Extract the [X, Y] coordinate from the center of the cell holding the provided text.  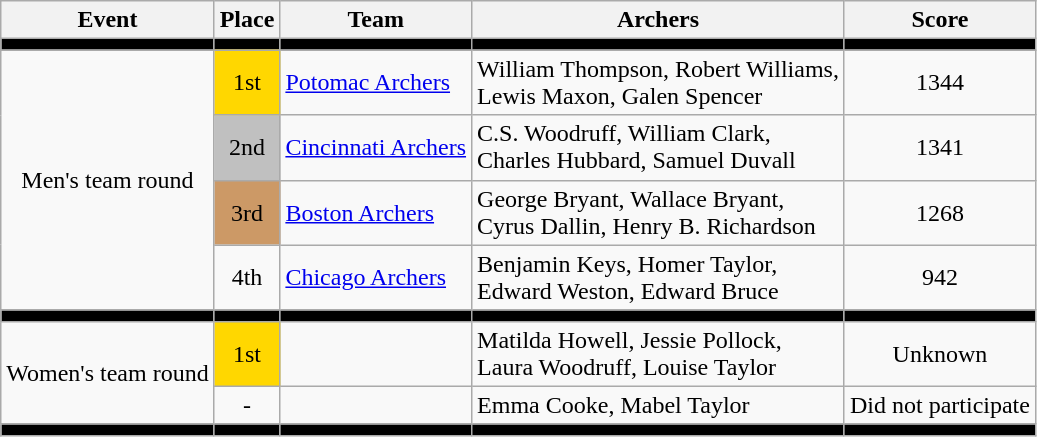
Unknown [940, 354]
Did not participate [940, 405]
Chicago Archers [376, 278]
Team [376, 20]
4th [247, 278]
Men's team round [108, 180]
Event [108, 20]
Cincinnati Archers [376, 148]
Place [247, 20]
1344 [940, 82]
2nd [247, 148]
Benjamin Keys, Homer Taylor, Edward Weston, Edward Bruce [658, 278]
1268 [940, 212]
Archers [658, 20]
Women's team round [108, 372]
942 [940, 278]
Boston Archers [376, 212]
Emma Cooke, Mabel Taylor [658, 405]
Score [940, 20]
3rd [247, 212]
William Thompson, Robert Williams, Lewis Maxon, Galen Spencer [658, 82]
Matilda Howell, Jessie Pollock, Laura Woodruff, Louise Taylor [658, 354]
- [247, 405]
Potomac Archers [376, 82]
C.S. Woodruff, William Clark, Charles Hubbard, Samuel Duvall [658, 148]
1341 [940, 148]
George Bryant, Wallace Bryant, Cyrus Dallin, Henry B. Richardson [658, 212]
